From the cell containing the given text, extract its center point as (x, y) coordinate. 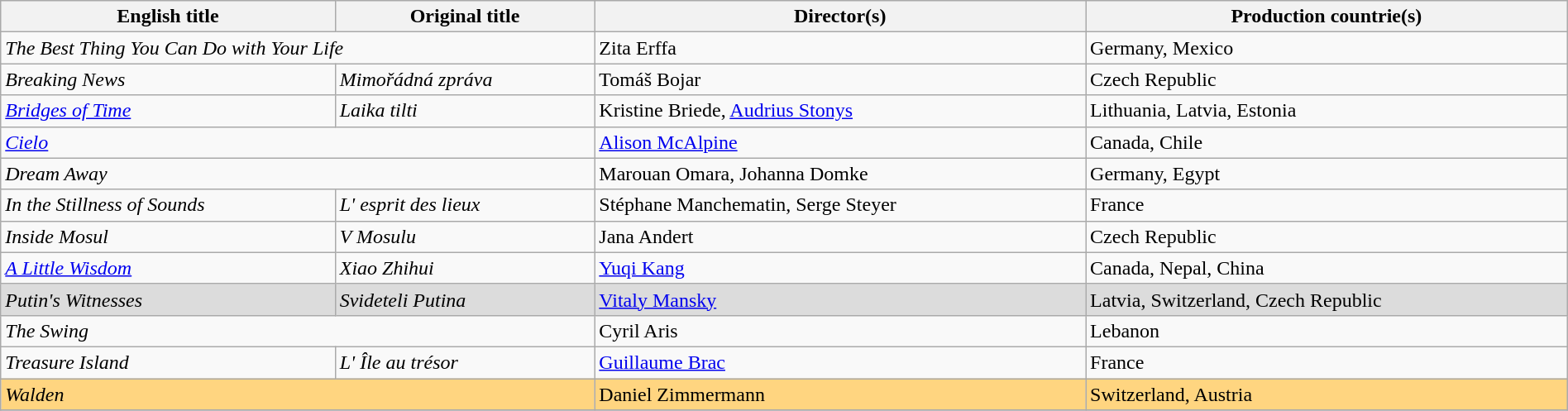
Walden (298, 394)
Zita Erffa (840, 48)
Dream Away (298, 174)
Xiao Zhihui (465, 268)
Putin's Witnesses (168, 299)
Svideteli Putina (465, 299)
Breaking News (168, 79)
The Best Thing You Can Do with Your Life (298, 48)
Director(s) (840, 17)
Kristine Briede, Audrius Stonys (840, 111)
L' esprit des lieux (465, 205)
Cielo (298, 142)
Yuqi Kang (840, 268)
Canada, Nepal, China (1327, 268)
In the Stillness of Sounds (168, 205)
Tomáš Bojar (840, 79)
Latvia, Switzerland, Czech Republic (1327, 299)
V Mosulu (465, 237)
Lebanon (1327, 331)
Mimořádná zpráva (465, 79)
Germany, Mexico (1327, 48)
Canada, Chile (1327, 142)
Switzerland, Austria (1327, 394)
Germany, Egypt (1327, 174)
Cyril Aris (840, 331)
Jana Andert (840, 237)
Stéphane Manchematin, Serge Steyer (840, 205)
Marouan Omara, Johanna Domke (840, 174)
A Little Wisdom (168, 268)
Treasure Island (168, 362)
Production countrie(s) (1327, 17)
L' Île au trésor (465, 362)
Vitaly Mansky (840, 299)
Bridges of Time (168, 111)
Daniel Zimmermann (840, 394)
Original title (465, 17)
The Swing (298, 331)
Inside Mosul (168, 237)
Laika tilti (465, 111)
Guillaume Brac (840, 362)
Alison McAlpine (840, 142)
English title (168, 17)
Lithuania, Latvia, Estonia (1327, 111)
